Scan for the cell matching the given text and deliver its (X, Y) coordinate at center. 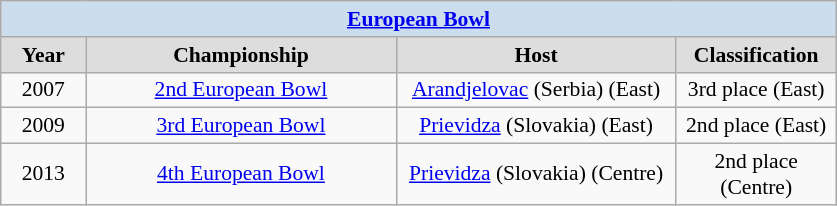
Prievidza (Slovakia) (East) (536, 126)
Championship (241, 55)
Prievidza (Slovakia) (Centre) (536, 174)
2nd European Bowl (241, 90)
2009 (44, 126)
Classification (756, 55)
European Bowl (419, 19)
3rd European Bowl (241, 126)
2nd place (East) (756, 126)
Year (44, 55)
2007 (44, 90)
Arandjelovac (Serbia) (East) (536, 90)
4th European Bowl (241, 174)
2013 (44, 174)
Host (536, 55)
2nd place (Centre) (756, 174)
3rd place (East) (756, 90)
